Scan for the cell matching the given text and deliver its [x, y] coordinate at center. 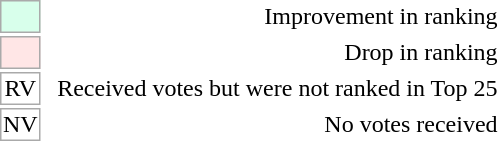
NV [20, 124]
RV [20, 88]
